Capture the cell that displays the provided text and extract its [x, y] central coordinate. 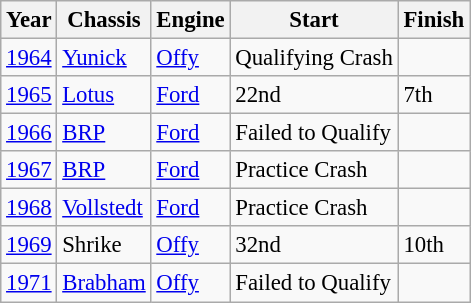
Yunick [104, 58]
Start [314, 20]
Chassis [104, 20]
Lotus [104, 95]
10th [434, 245]
32nd [314, 245]
1968 [29, 208]
Year [29, 20]
1967 [29, 170]
Engine [190, 20]
1964 [29, 58]
1966 [29, 133]
22nd [314, 95]
1965 [29, 95]
Shrike [104, 245]
Qualifying Crash [314, 58]
1969 [29, 245]
1971 [29, 283]
7th [434, 95]
Vollstedt [104, 208]
Brabham [104, 283]
Finish [434, 20]
